Extract the (X, Y) coordinate from the center of the cell holding the provided text.  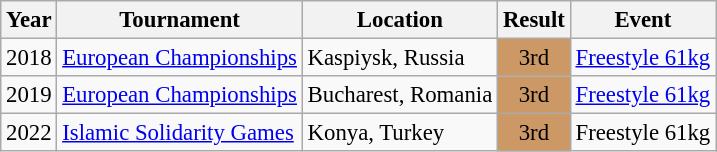
Tournament (180, 20)
2022 (29, 133)
Kaspiysk, Russia (400, 58)
Islamic Solidarity Games (180, 133)
Event (642, 20)
Konya, Turkey (400, 133)
Location (400, 20)
2018 (29, 58)
Result (534, 20)
Bucharest, Romania (400, 95)
Year (29, 20)
2019 (29, 95)
